Return the [X, Y] coordinate for the center point of the cell that contains the specified text.  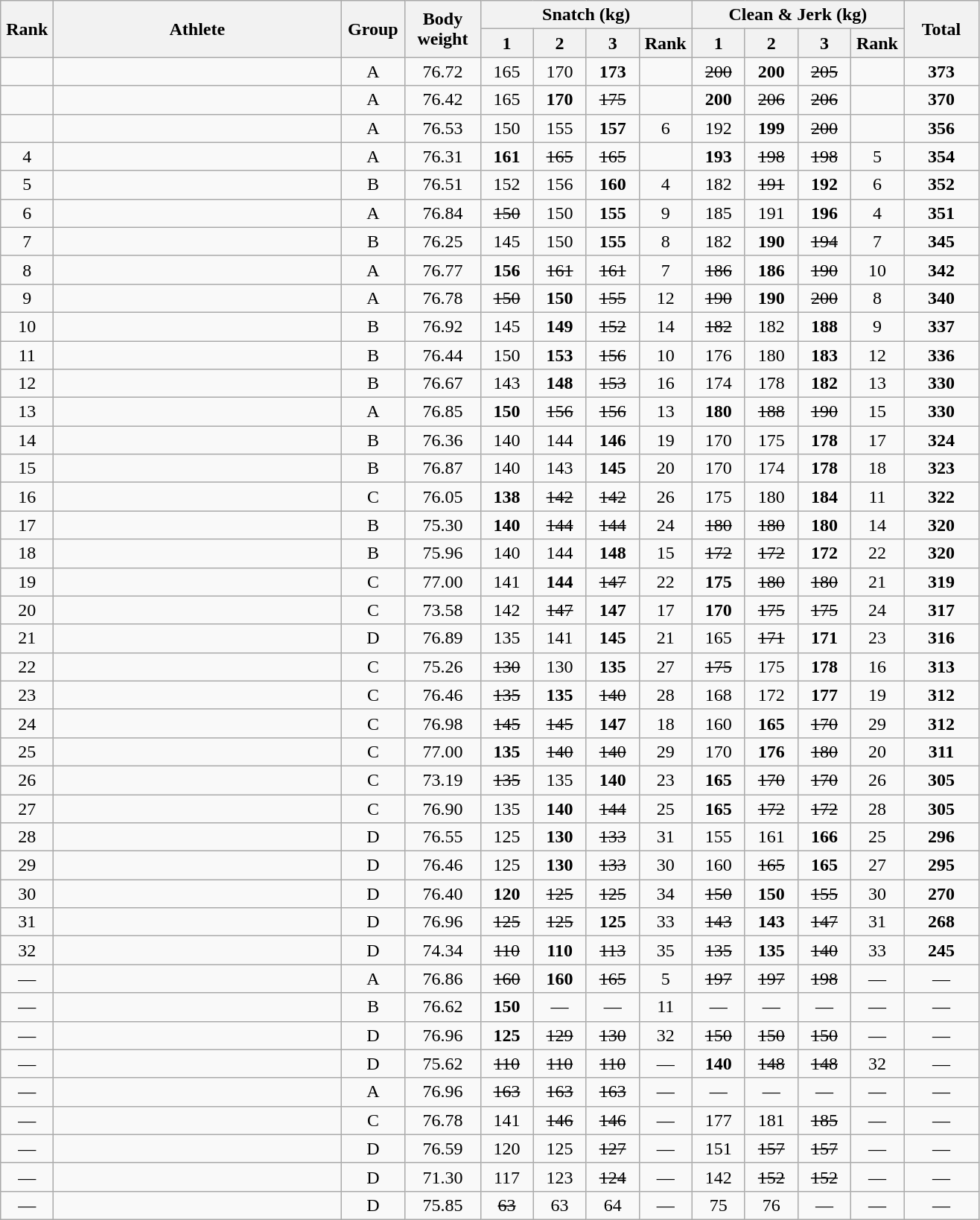
124 [612, 1177]
270 [941, 894]
Body weight [442, 29]
193 [718, 156]
76.92 [442, 326]
64 [612, 1205]
268 [941, 922]
35 [666, 950]
173 [612, 72]
74.34 [442, 950]
76.59 [442, 1148]
317 [941, 610]
296 [941, 837]
75 [718, 1205]
181 [771, 1120]
76.42 [442, 100]
311 [941, 752]
113 [612, 950]
199 [771, 128]
76.87 [442, 468]
295 [941, 865]
Clean & Jerk (kg) [798, 15]
373 [941, 72]
76.84 [442, 213]
71.30 [442, 1177]
319 [941, 582]
127 [612, 1148]
Group [373, 29]
370 [941, 100]
75.30 [442, 525]
205 [824, 72]
336 [941, 355]
323 [941, 468]
76.55 [442, 837]
Total [941, 29]
Snatch (kg) [586, 15]
345 [941, 241]
76.72 [442, 72]
313 [941, 667]
196 [824, 213]
129 [560, 1035]
Athlete [197, 29]
76.40 [442, 894]
352 [941, 185]
75.85 [442, 1205]
149 [560, 326]
354 [941, 156]
76.44 [442, 355]
76.86 [442, 979]
76.67 [442, 384]
76.25 [442, 241]
168 [718, 695]
194 [824, 241]
76.90 [442, 808]
76.85 [442, 412]
151 [718, 1148]
183 [824, 355]
117 [506, 1177]
76.77 [442, 270]
166 [824, 837]
138 [506, 497]
76.31 [442, 156]
76 [771, 1205]
340 [941, 298]
76.53 [442, 128]
184 [824, 497]
356 [941, 128]
73.19 [442, 780]
75.26 [442, 667]
76.36 [442, 440]
73.58 [442, 610]
324 [941, 440]
76.51 [442, 185]
316 [941, 638]
34 [666, 894]
75.62 [442, 1064]
76.89 [442, 638]
75.96 [442, 553]
322 [941, 497]
76.05 [442, 497]
76.62 [442, 1007]
337 [941, 326]
351 [941, 213]
76.98 [442, 723]
123 [560, 1177]
245 [941, 950]
342 [941, 270]
